Capture the cell that displays the provided text and extract its [x, y] central coordinate. 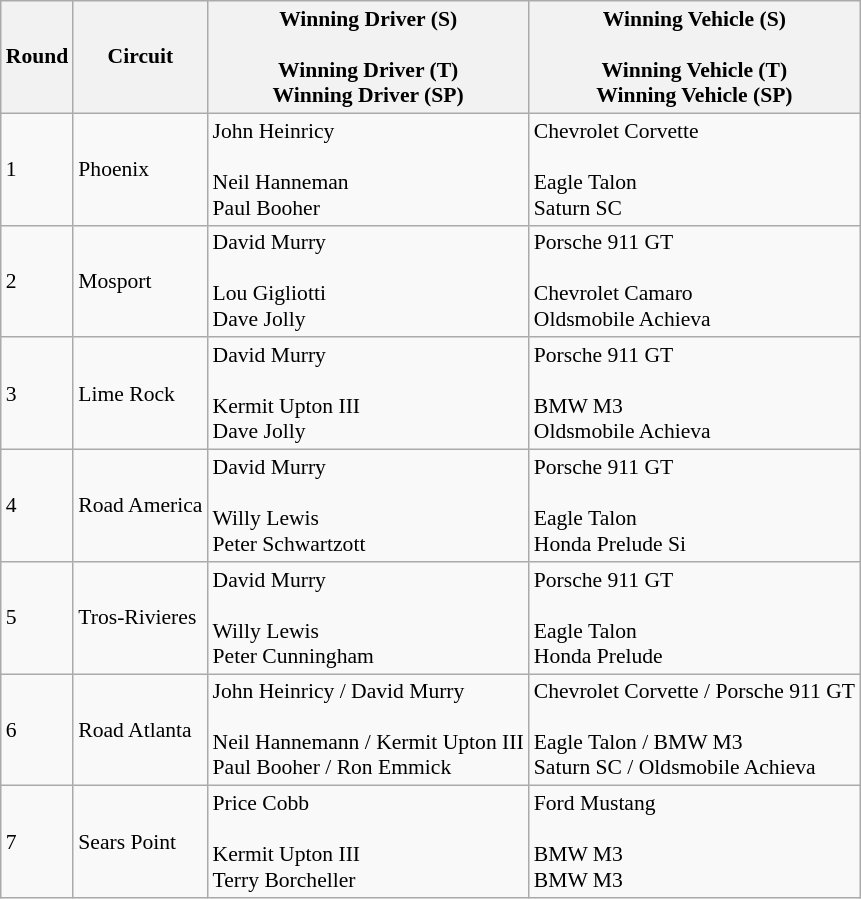
David MurryLou Gigliotti Dave Jolly [368, 281]
Road Atlanta [140, 730]
Road America [140, 506]
Lime Rock [140, 394]
Porsche 911 GTChevrolet Camaro Oldsmobile Achieva [694, 281]
David MurryWilly Lewis Peter Cunningham [368, 618]
Circuit [140, 57]
Winning Driver (S)Winning Driver (T) Winning Driver (SP) [368, 57]
Price CobbKermit Upton III Terry Borcheller [368, 842]
2 [38, 281]
Porsche 911 GTBMW M3 Oldsmobile Achieva [694, 394]
3 [38, 394]
Ford MustangBMW M3 BMW M3 [694, 842]
Chevrolet CorvetteEagle Talon Saturn SC [694, 169]
6 [38, 730]
Phoenix [140, 169]
1 [38, 169]
Sears Point [140, 842]
Round [38, 57]
Porsche 911 GTEagle Talon Honda Prelude Si [694, 506]
5 [38, 618]
4 [38, 506]
7 [38, 842]
John HeinricyNeil Hanneman Paul Booher [368, 169]
John Heinricy / David MurryNeil Hannemann / Kermit Upton III Paul Booher / Ron Emmick [368, 730]
Chevrolet Corvette / Porsche 911 GTEagle Talon / BMW M3 Saturn SC / Oldsmobile Achieva [694, 730]
David Murry Willy Lewis Peter Schwartzott [368, 506]
Mosport [140, 281]
Winning Vehicle (S)Winning Vehicle (T) Winning Vehicle (SP) [694, 57]
Tros-Rivieres [140, 618]
Porsche 911 GTEagle Talon Honda Prelude [694, 618]
David MurryKermit Upton III Dave Jolly [368, 394]
